Detect which cell encompasses the target text, then output its (x, y) center coordinate. 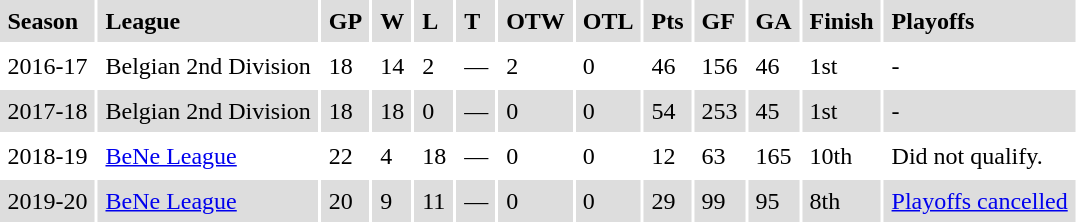
Season (48, 21)
22 (345, 156)
8th (842, 201)
165 (774, 156)
29 (668, 201)
GA (774, 21)
10th (842, 156)
GF (720, 21)
9 (392, 201)
T (476, 21)
GP (345, 21)
156 (720, 66)
Playoffs (980, 21)
Playoffs cancelled (980, 201)
45 (774, 111)
95 (774, 201)
253 (720, 111)
11 (434, 201)
Finish (842, 21)
14 (392, 66)
2018-19 (48, 156)
63 (720, 156)
99 (720, 201)
W (392, 21)
2016-17 (48, 66)
20 (345, 201)
Did not qualify. (980, 156)
Pts (668, 21)
2017-18 (48, 111)
4 (392, 156)
L (434, 21)
OTW (536, 21)
League (208, 21)
12 (668, 156)
OTL (608, 21)
2019-20 (48, 201)
54 (668, 111)
